Search for the cell housing the specified text and yield its (X, Y) center coordinate. 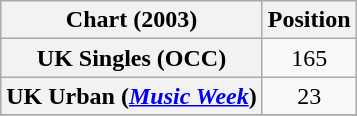
165 (309, 58)
Position (309, 20)
Chart (2003) (132, 20)
23 (309, 96)
UK Singles (OCC) (132, 58)
UK Urban (Music Week) (132, 96)
